From the cell containing the given text, extract its center point as (X, Y) coordinate. 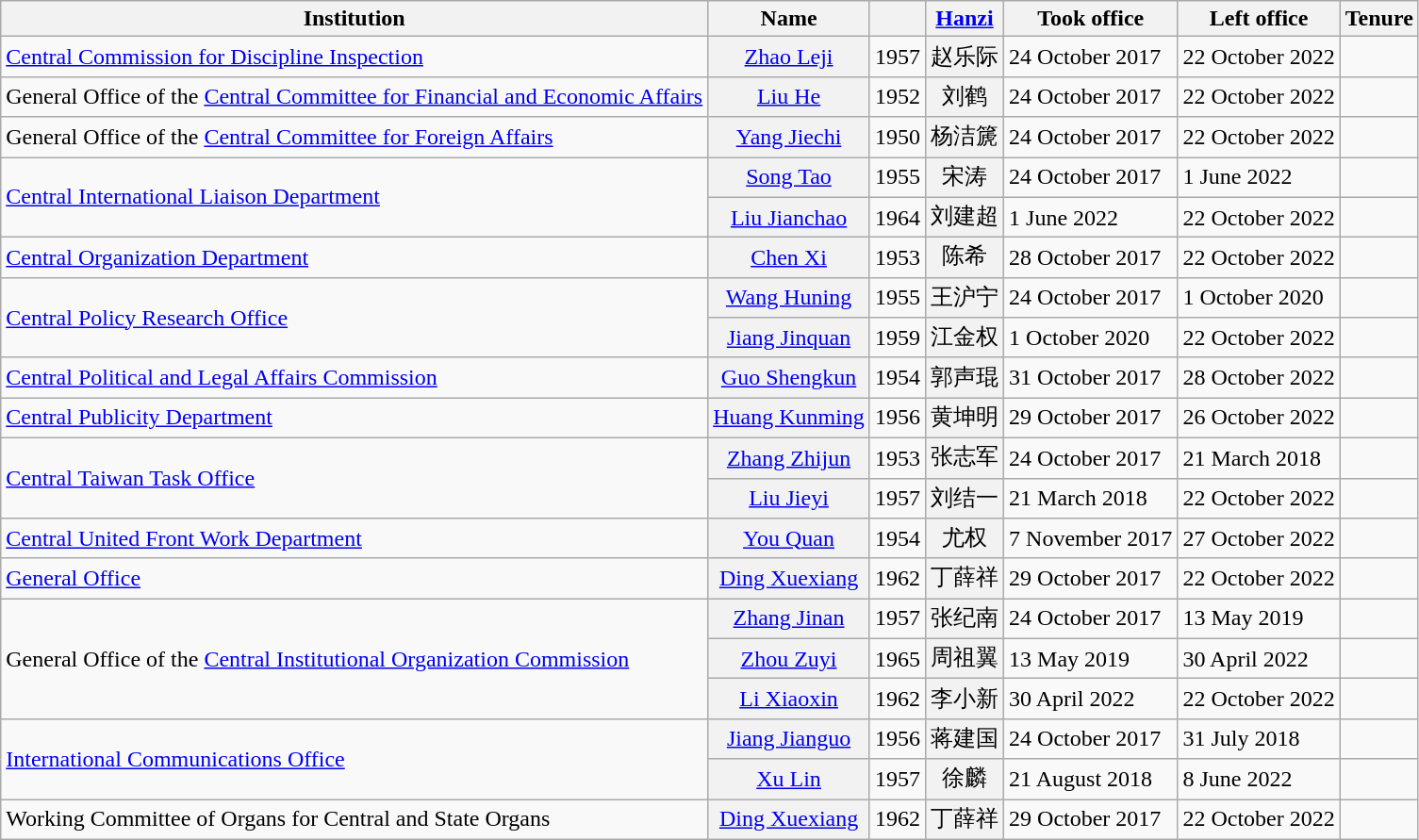
Jiang Jianguo (789, 739)
刘结一 (964, 498)
张志军 (964, 458)
31 October 2017 (1091, 377)
28 October 2017 (1091, 258)
刘鹤 (964, 96)
Central Policy Research Office (355, 317)
Central Publicity Department (355, 419)
27 October 2022 (1259, 539)
Liu Jieyi (789, 498)
Central Commission for Discipline Inspection (355, 57)
黄坤明 (964, 419)
31 July 2018 (1259, 739)
Li Xiaoxin (789, 700)
Zhang Zhijun (789, 458)
江金权 (964, 338)
宋涛 (964, 177)
General Office of the Central Committee for Financial and Economic Affairs (355, 96)
1950 (898, 138)
王沪宁 (964, 298)
Took office (1091, 19)
刘建超 (964, 217)
1952 (898, 96)
蒋建国 (964, 739)
Central Taiwan Task Office (355, 477)
Central Organization Department (355, 258)
尤权 (964, 539)
Huang Kunming (789, 419)
郭声琨 (964, 377)
Jiang Jinquan (789, 338)
Left office (1259, 19)
赵乐际 (964, 57)
张纪南 (964, 618)
Working Committee of Organs for Central and State Organs (355, 820)
周祖翼 (964, 658)
8 June 2022 (1259, 779)
Wang Huning (789, 298)
Yang Jiechi (789, 138)
7 November 2017 (1091, 539)
1964 (898, 217)
Liu He (789, 96)
Zhou Zuyi (789, 658)
International Communications Office (355, 758)
Central International Liaison Department (355, 196)
Guo Shengkun (789, 377)
Liu Jianchao (789, 217)
Central Political and Legal Affairs Commission (355, 377)
21 August 2018 (1091, 779)
Zhang Jinan (789, 618)
陈希 (964, 258)
26 October 2022 (1259, 419)
General Office of the Central Committee for Foreign Affairs (355, 138)
You Quan (789, 539)
Name (789, 19)
Chen Xi (789, 258)
1965 (898, 658)
General Office (355, 579)
Zhao Leji (789, 57)
Xu Lin (789, 779)
Central United Front Work Department (355, 539)
Institution (355, 19)
General Office of the Central Institutional Organization Commission (355, 659)
Hanzi (964, 19)
Tenure (1378, 19)
李小新 (964, 700)
1959 (898, 338)
Song Tao (789, 177)
28 October 2022 (1259, 377)
徐麟 (964, 779)
杨洁篪 (964, 138)
